Determine the (X, Y) coordinate at the center of the cell enclosing the given text.  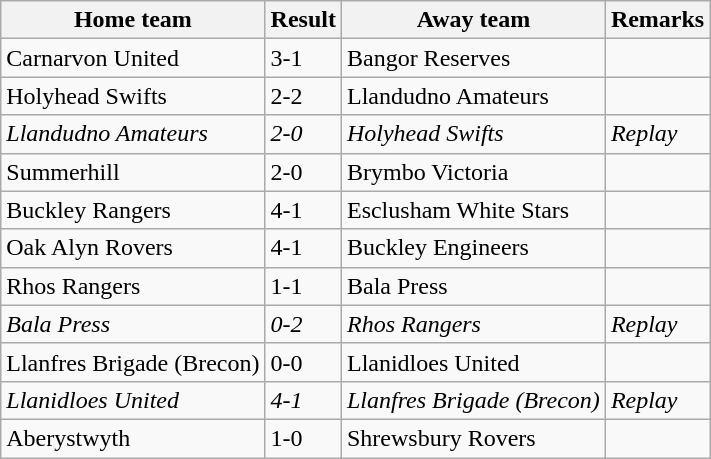
0-2 (303, 324)
2-2 (303, 96)
Carnarvon United (133, 58)
Home team (133, 20)
Away team (473, 20)
Shrewsbury Rovers (473, 438)
Buckley Engineers (473, 248)
Remarks (657, 20)
Summerhill (133, 172)
Esclusham White Stars (473, 210)
Buckley Rangers (133, 210)
Aberystwyth (133, 438)
3-1 (303, 58)
1-1 (303, 286)
Brymbo Victoria (473, 172)
Oak Alyn Rovers (133, 248)
Result (303, 20)
1-0 (303, 438)
0-0 (303, 362)
Bangor Reserves (473, 58)
